Return the [x, y] coordinate for the center point of the cell that contains the specified text.  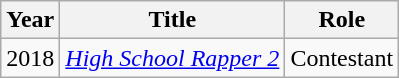
Title [172, 20]
Role [342, 20]
2018 [30, 58]
High School Rapper 2 [172, 58]
Year [30, 20]
Contestant [342, 58]
